Scan for the cell matching the given text and deliver its (X, Y) coordinate at center. 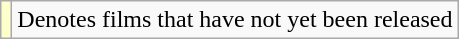
Denotes films that have not yet been released (235, 20)
